Pinpoint the cell where the given text exists, returning its (X, Y) midpoint coordinate. 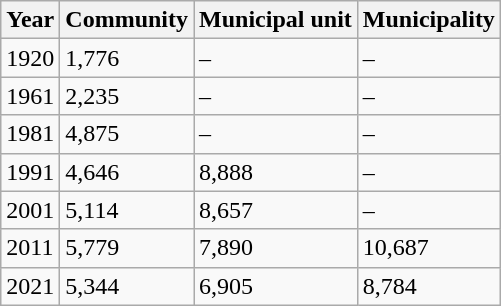
Community (127, 20)
5,114 (127, 210)
8,784 (428, 286)
1920 (30, 58)
8,888 (276, 172)
5,344 (127, 286)
1,776 (127, 58)
Municipal unit (276, 20)
2011 (30, 248)
1991 (30, 172)
2021 (30, 286)
4,646 (127, 172)
4,875 (127, 134)
2,235 (127, 96)
10,687 (428, 248)
1981 (30, 134)
8,657 (276, 210)
Year (30, 20)
5,779 (127, 248)
7,890 (276, 248)
1961 (30, 96)
Municipality (428, 20)
6,905 (276, 286)
2001 (30, 210)
